Provide the [X, Y] coordinate of the cell's center where the given text is located.  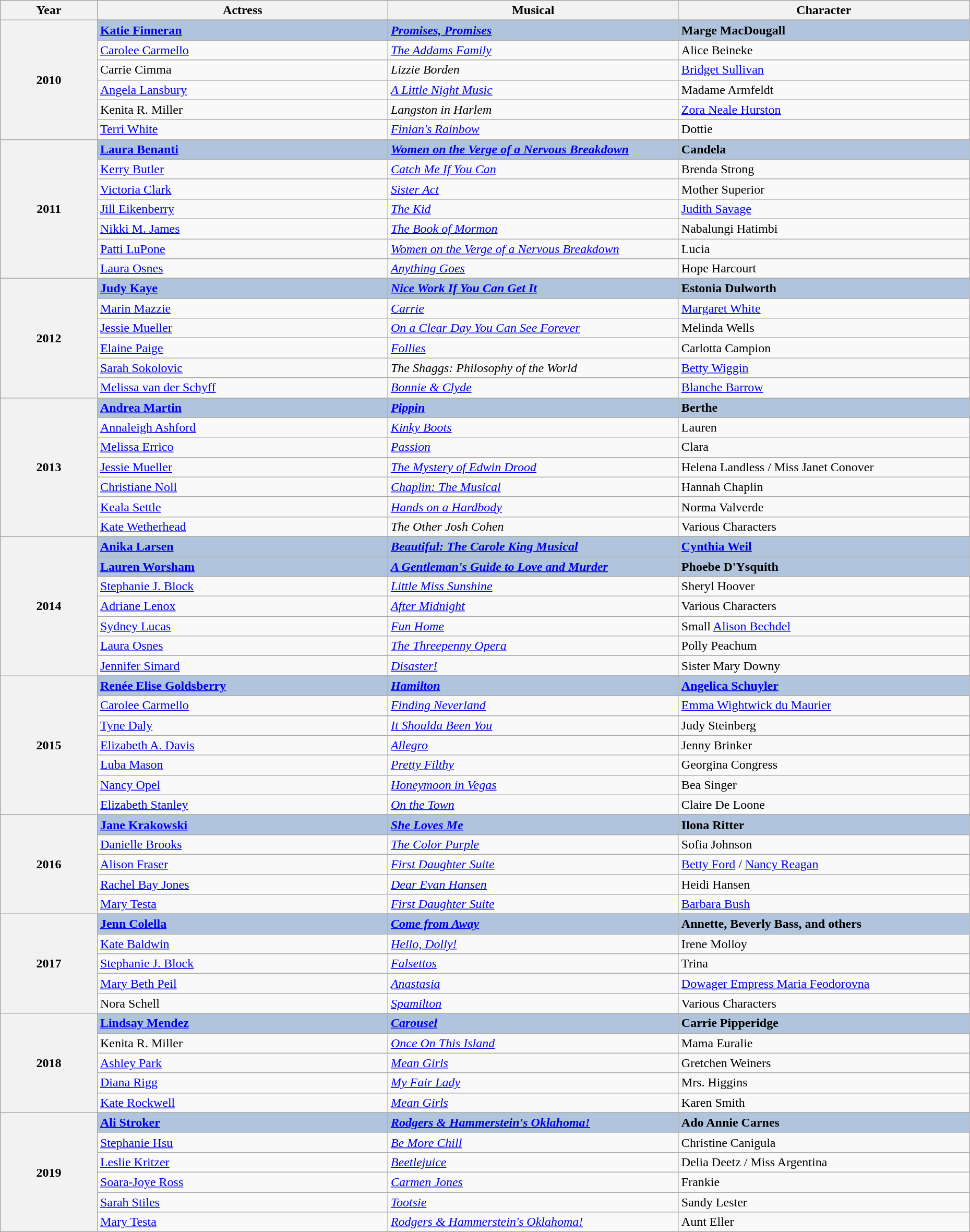
Sister Mary Downy [823, 666]
On a Clear Day You Can See Forever [533, 328]
Follies [533, 348]
Patti LuPone [242, 249]
Ilona Ritter [823, 824]
Year [49, 10]
Judy Steinberg [823, 725]
Carmen Jones [533, 1182]
Jennifer Simard [242, 666]
Jane Krakowski [242, 824]
Mary Beth Peil [242, 984]
Sister Act [533, 189]
Angela Lansbury [242, 90]
A Gentleman's Guide to Love and Murder [533, 566]
Betty Wiggin [823, 368]
Karen Smith [823, 1103]
Finian's Rainbow [533, 129]
Kate Wetherhead [242, 527]
Alison Fraser [242, 864]
Nikki M. James [242, 229]
Kerry Butler [242, 169]
Leslie Kritzer [242, 1162]
Soara-Joye Ross [242, 1182]
Dottie [823, 129]
Nancy Opel [242, 785]
Polly Peachum [823, 646]
Pippin [533, 408]
Bonnie & Clyde [533, 388]
Luba Mason [242, 765]
2017 [49, 964]
Terri White [242, 129]
The Addams Family [533, 50]
Laura Benanti [242, 149]
Passion [533, 447]
Langston in Harlem [533, 110]
My Fair Lady [533, 1083]
Jenn Colella [242, 924]
Carousel [533, 1023]
Falsettos [533, 964]
Elizabeth A. Davis [242, 745]
Ado Annie Carnes [823, 1122]
Hamilton [533, 686]
Carrie Cimma [242, 70]
Renée Elise Goldsberry [242, 686]
Rachel Bay Jones [242, 884]
2015 [49, 745]
Alice Beineke [823, 50]
Clara [823, 447]
Be More Chill [533, 1142]
Catch Me If You Can [533, 169]
Annette, Beverly Bass, and others [823, 924]
Little Miss Sunshine [533, 587]
Stephanie Hsu [242, 1142]
Lizzie Borden [533, 70]
Tootsie [533, 1202]
Angelica Schuyler [823, 686]
Marge MacDougall [823, 30]
Mama Euralie [823, 1043]
Victoria Clark [242, 189]
Ali Stroker [242, 1122]
Judy Kaye [242, 289]
Character [823, 10]
Beautiful: The Carole King Musical [533, 546]
Norma Valverde [823, 507]
The Kid [533, 209]
Elaine Paige [242, 348]
Christiane Noll [242, 487]
She Loves Me [533, 824]
Hands on a Hardbody [533, 507]
Berthe [823, 408]
Danielle Brooks [242, 844]
The Shaggs: Philosophy of the World [533, 368]
Kate Rockwell [242, 1103]
Lauren Worsham [242, 566]
Kinky Boots [533, 427]
Anika Larsen [242, 546]
Heidi Hansen [823, 884]
Emma Wightwick du Maurier [823, 705]
Tyne Daly [242, 725]
Come from Away [533, 924]
Chaplin: The Musical [533, 487]
Melissa van der Schyff [242, 388]
Margaret White [823, 308]
2019 [49, 1172]
Candela [823, 149]
It Shoulda Been You [533, 725]
Honeymoon in Vegas [533, 785]
Annaleigh Ashford [242, 427]
Claire De Loone [823, 805]
Diana Rigg [242, 1083]
Keala Settle [242, 507]
Allegro [533, 745]
The Other Josh Cohen [533, 527]
Sheryl Hoover [823, 587]
A Little Night Music [533, 90]
Aunt Eller [823, 1222]
2014 [49, 606]
Sarah Stiles [242, 1202]
Fun Home [533, 626]
Cynthia Weil [823, 546]
Lindsay Mendez [242, 1023]
Mrs. Higgins [823, 1083]
Barbara Bush [823, 904]
Marin Mazzie [242, 308]
Carrie Pipperidge [823, 1023]
Lucia [823, 249]
Adriane Lenox [242, 606]
2013 [49, 467]
Katie Finneran [242, 30]
Delia Deetz / Miss Argentina [823, 1162]
Blanche Barrow [823, 388]
Andrea Martin [242, 408]
Estonia Dulworth [823, 289]
Musical [533, 10]
Disaster! [533, 666]
Gretchen Weiners [823, 1063]
Mother Superior [823, 189]
Hello, Dolly! [533, 944]
Carlotta Campion [823, 348]
2011 [49, 209]
2016 [49, 864]
Carrie [533, 308]
Christine Canigula [823, 1142]
Lauren [823, 427]
Actress [242, 10]
The Mystery of Edwin Drood [533, 467]
2018 [49, 1063]
Kate Baldwin [242, 944]
The Book of Mormon [533, 229]
Small Alison Bechdel [823, 626]
Trina [823, 964]
2010 [49, 80]
Melissa Errico [242, 447]
Brenda Strong [823, 169]
Phoebe D'Ysquith [823, 566]
2012 [49, 338]
Judith Savage [823, 209]
Spamilton [533, 1003]
On the Town [533, 805]
Beetlejuice [533, 1162]
Nabalungi Hatimbi [823, 229]
Nice Work If You Can Get It [533, 289]
Helena Landless / Miss Janet Conover [823, 467]
Sydney Lucas [242, 626]
The Color Purple [533, 844]
Bea Singer [823, 785]
Madame Armfeldt [823, 90]
Nora Schell [242, 1003]
Irene Molloy [823, 944]
Finding Neverland [533, 705]
Frankie [823, 1182]
Zora Neale Hurston [823, 110]
Jenny Brinker [823, 745]
Hope Harcourt [823, 269]
Sandy Lester [823, 1202]
Melinda Wells [823, 328]
Elizabeth Stanley [242, 805]
Hannah Chaplin [823, 487]
Bridget Sullivan [823, 70]
Georgina Congress [823, 765]
Ashley Park [242, 1063]
Sofia Johnson [823, 844]
Anastasia [533, 984]
Dear Evan Hansen [533, 884]
Promises, Promises [533, 30]
Dowager Empress Maria Feodorovna [823, 984]
Anything Goes [533, 269]
After Midnight [533, 606]
Once On This Island [533, 1043]
Sarah Sokolovic [242, 368]
Pretty Filthy [533, 765]
Betty Ford / Nancy Reagan [823, 864]
The Threepenny Opera [533, 646]
Jill Eikenberry [242, 209]
